Detect which cell encompasses the target text, then output its (X, Y) center coordinate. 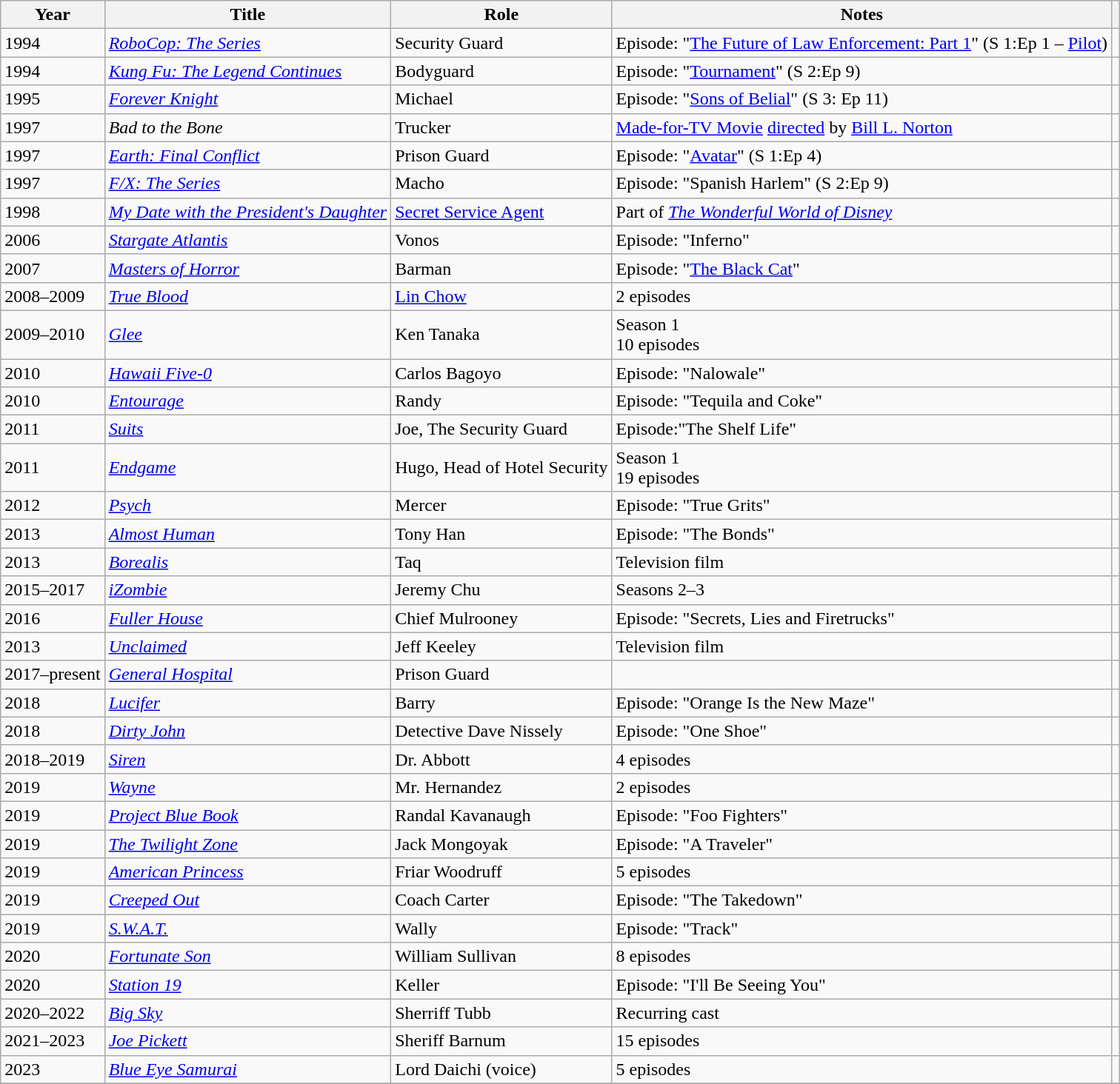
Made-for-TV Movie directed by Bill L. Norton (862, 127)
2021–2023 (53, 1041)
Carlos Bagoyo (501, 372)
Episode: "The Black Cat" (862, 268)
Episode: "One Shoe" (862, 731)
Almost Human (247, 534)
Episode: "Inferno" (862, 240)
2012 (53, 506)
Chief Mulrooney (501, 618)
Role (501, 15)
Borealis (247, 562)
iZombie (247, 590)
Entourage (247, 401)
Creeped Out (247, 900)
Earth: Final Conflict (247, 155)
2023 (53, 1069)
Siren (247, 759)
2008–2009 (53, 296)
Episode: "Spanish Harlem" (S 2:Ep 9) (862, 184)
1995 (53, 99)
2007 (53, 268)
Episode: "The Takedown" (862, 900)
2006 (53, 240)
Wally (501, 929)
Lucifer (247, 703)
The Twilight Zone (247, 843)
Blue Eye Samurai (247, 1069)
American Princess (247, 872)
Episode: "The Bonds" (862, 534)
Notes (862, 15)
2009–2010 (53, 335)
General Hospital (247, 675)
William Sullivan (501, 957)
Tony Han (501, 534)
1998 (53, 212)
Friar Woodruff (501, 872)
2017–present (53, 675)
Season 110 episodes (862, 335)
Macho (501, 184)
Hugo, Head of Hotel Security (501, 468)
Stargate Atlantis (247, 240)
Episode: "Foo Fighters" (862, 815)
Episode: "Avatar" (S 1:Ep 4) (862, 155)
Episode:"The Shelf Life" (862, 429)
F/X: The Series (247, 184)
Security Guard (501, 43)
Forever Knight (247, 99)
Year (53, 15)
Episode: "True Grits" (862, 506)
Bad to the Bone (247, 127)
Glee (247, 335)
Title (247, 15)
2018–2019 (53, 759)
Randal Kavanaugh (501, 815)
Kung Fu: The Legend Continues (247, 71)
2016 (53, 618)
Station 19 (247, 985)
Episode: "A Traveler" (862, 843)
Seasons 2–3 (862, 590)
Barman (501, 268)
Fuller House (247, 618)
Season 119 episodes (862, 468)
Randy (501, 401)
Vonos (501, 240)
Episode: "Sons of Belial" (S 3: Ep 11) (862, 99)
Lord Daichi (voice) (501, 1069)
2020–2022 (53, 1013)
Detective Dave Nissely (501, 731)
15 episodes (862, 1041)
Coach Carter (501, 900)
Episode: "Tournament" (S 2:Ep 9) (862, 71)
My Date with the President's Daughter (247, 212)
Episode: "Track" (862, 929)
Jack Mongoyak (501, 843)
Ken Tanaka (501, 335)
Dr. Abbott (501, 759)
Sheriff Barnum (501, 1041)
Part of The Wonderful World of Disney (862, 212)
Fortunate Son (247, 957)
Project Blue Book (247, 815)
Lin Chow (501, 296)
Jeff Keeley (501, 646)
Jeremy Chu (501, 590)
Unclaimed (247, 646)
Masters of Horror (247, 268)
True Blood (247, 296)
Big Sky (247, 1013)
Joe, The Security Guard (501, 429)
Hawaii Five-0 (247, 372)
Suits (247, 429)
Wayne (247, 787)
8 episodes (862, 957)
4 episodes (862, 759)
Recurring cast (862, 1013)
Episode: "Tequila and Coke" (862, 401)
Michael (501, 99)
Endgame (247, 468)
Dirty John (247, 731)
Episode: "Nalowale" (862, 372)
Keller (501, 985)
Mercer (501, 506)
Psych (247, 506)
Episode: "The Future of Law Enforcement: Part 1" (S 1:Ep 1 – Pilot) (862, 43)
Mr. Hernandez (501, 787)
Trucker (501, 127)
S.W.A.T. (247, 929)
Sherriff Tubb (501, 1013)
Episode: "I'll Be Seeing You" (862, 985)
Bodyguard (501, 71)
Taq (501, 562)
Joe Pickett (247, 1041)
Episode: "Orange Is the New Maze" (862, 703)
Episode: "Secrets, Lies and Firetrucks" (862, 618)
2015–2017 (53, 590)
RoboCop: The Series (247, 43)
Secret Service Agent (501, 212)
Barry (501, 703)
